Return the [x, y] coordinate for the center point of the cell that contains the specified text.  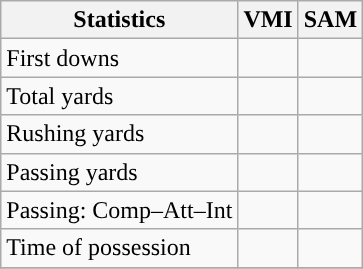
SAM [330, 20]
Rushing yards [120, 134]
Passing yards [120, 172]
Total yards [120, 96]
Time of possession [120, 248]
First downs [120, 58]
VMI [268, 20]
Passing: Comp–Att–Int [120, 210]
Statistics [120, 20]
